Return [X, Y] of the center of cell containing provided text 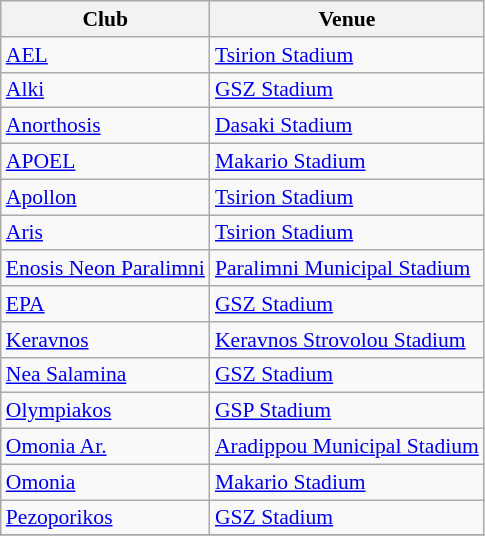
Olympiakos [106, 411]
Aradippou Municipal Stadium [347, 447]
Omonia Ar. [106, 447]
Keravnos [106, 340]
Enosis Neon Paralimni [106, 269]
APOEL [106, 162]
Anorthosis [106, 126]
Aris [106, 233]
Keravnos Strovolou Stadium [347, 340]
Apollon [106, 197]
Venue [347, 19]
EPA [106, 304]
Alki [106, 90]
Nea Salamina [106, 375]
Omonia [106, 482]
GSP Stadium [347, 411]
AEL [106, 55]
Club [106, 19]
Dasaki Stadium [347, 126]
Pezoporikos [106, 518]
Paralimni Municipal Stadium [347, 269]
